Provide the (X, Y) coordinate of the cell's center where the given text is located.  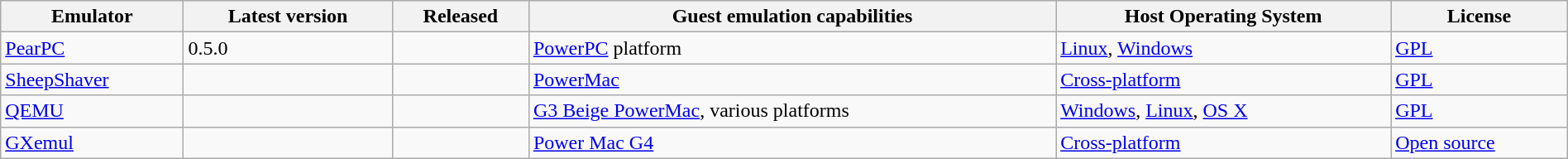
Released (460, 17)
Host Operating System (1224, 17)
Latest version (288, 17)
QEMU (93, 111)
Linux, Windows (1224, 48)
Open source (1480, 142)
G3 Beige PowerMac, various platforms (792, 111)
0.5.0 (288, 48)
Windows, Linux, OS X (1224, 111)
Guest emulation capabilities (792, 17)
GXemul (93, 142)
PowerMac (792, 79)
Emulator (93, 17)
Power Mac G4 (792, 142)
SheepShaver (93, 79)
License (1480, 17)
PowerPC platform (792, 48)
PearPC (93, 48)
